Extract the [x, y] coordinate from the center of the cell holding the provided text.  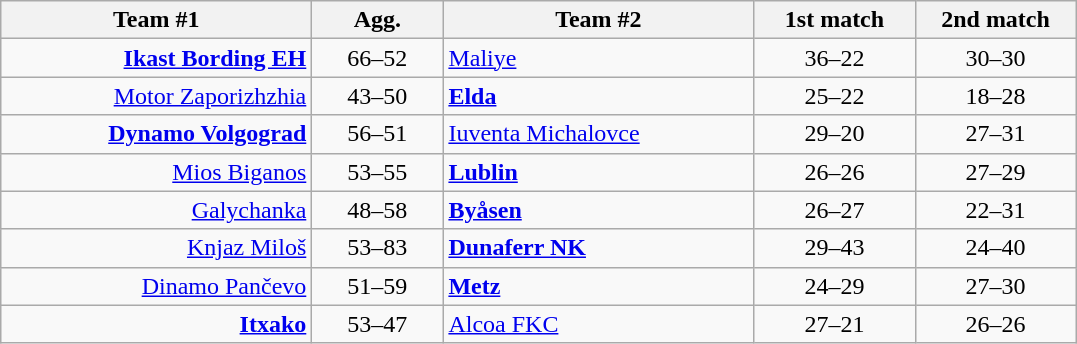
Agg. [378, 20]
24–29 [834, 286]
53–83 [378, 248]
53–55 [378, 172]
29–43 [834, 248]
43–50 [378, 96]
Iuventa Michalovce [598, 134]
Galychanka [156, 210]
27–30 [996, 286]
66–52 [378, 58]
53–47 [378, 324]
27–29 [996, 172]
48–58 [378, 210]
56–51 [378, 134]
25–22 [834, 96]
Byåsen [598, 210]
Itxako [156, 324]
2nd match [996, 20]
51–59 [378, 286]
Lublin [598, 172]
22–31 [996, 210]
Elda [598, 96]
Maliye [598, 58]
Mios Biganos [156, 172]
Team #2 [598, 20]
Dunaferr NK [598, 248]
29–20 [834, 134]
Ikast Bording EH [156, 58]
26–27 [834, 210]
Motor Zaporizhzhia [156, 96]
Dinamo Pančevo [156, 286]
Metz [598, 286]
1st match [834, 20]
Knjaz Miloš [156, 248]
30–30 [996, 58]
36–22 [834, 58]
Team #1 [156, 20]
27–31 [996, 134]
24–40 [996, 248]
27–21 [834, 324]
18–28 [996, 96]
Dynamo Volgograd [156, 134]
Alcoa FKC [598, 324]
